Detect which cell encompasses the target text, then output its [X, Y] center coordinate. 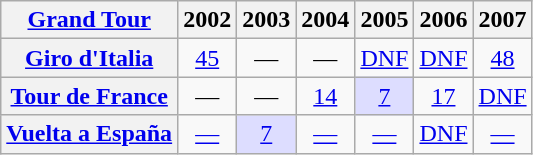
2003 [266, 20]
2006 [444, 20]
2005 [384, 20]
2007 [502, 20]
2002 [208, 20]
14 [326, 96]
Tour de France [90, 96]
2004 [326, 20]
48 [502, 58]
45 [208, 58]
Vuelta a España [90, 134]
17 [444, 96]
Giro d'Italia [90, 58]
Grand Tour [90, 20]
